Search for the cell housing the specified text and yield its (x, y) center coordinate. 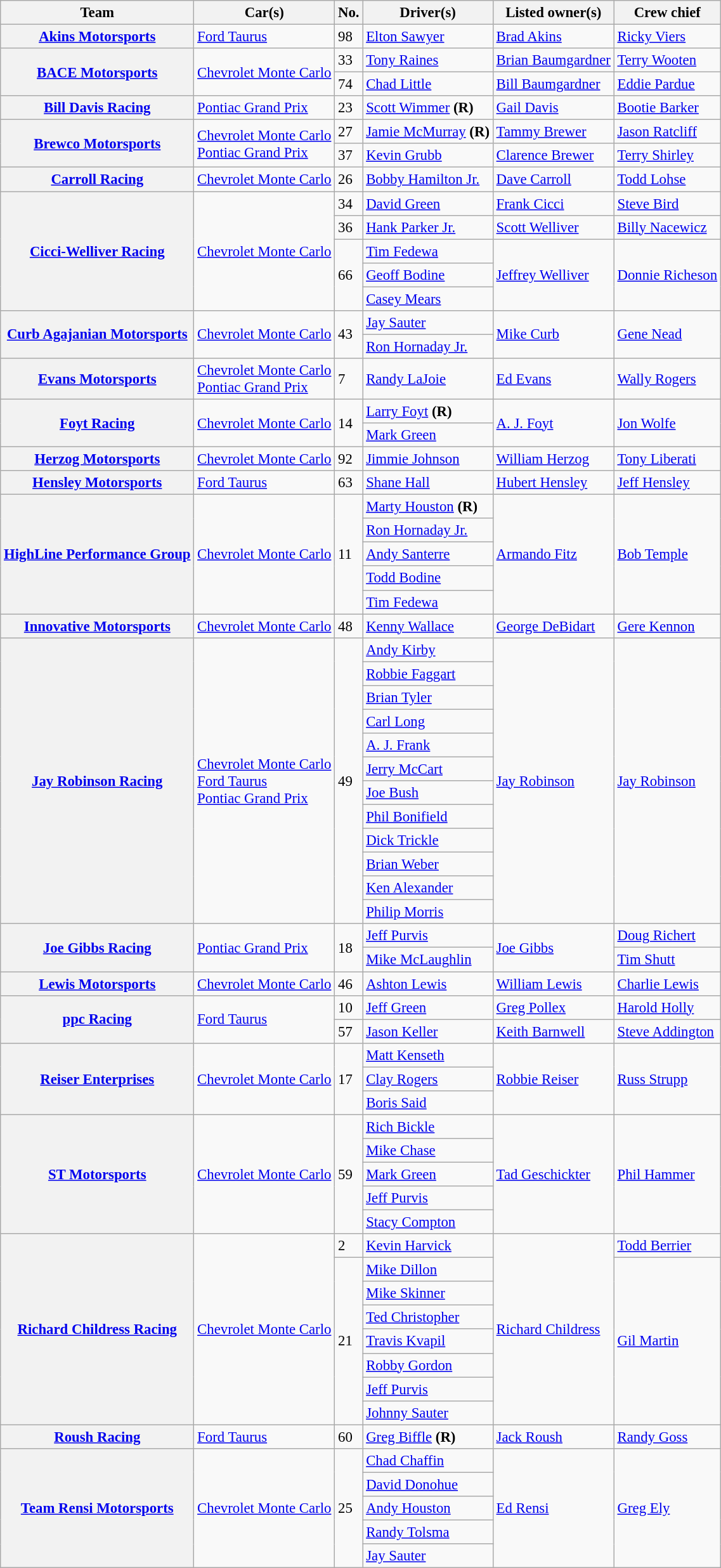
Tammy Brewer (553, 132)
Mike Skinner (427, 1293)
26 (349, 180)
Tim Shutt (667, 960)
Russ Strupp (667, 1078)
Kevin Grubb (427, 155)
98 (349, 37)
Reiser Enterprises (98, 1078)
14 (349, 422)
Bob Temple (667, 554)
60 (349, 1437)
Stacy Compton (427, 1222)
Robby Gordon (427, 1365)
William Lewis (553, 984)
ppc Racing (98, 1019)
Elton Sawyer (427, 37)
25 (349, 1508)
Brian Weber (427, 865)
Robbie Faggart (427, 674)
ST Motorsports (98, 1174)
Brian Baumgardner (553, 60)
Billy Nacewicz (667, 227)
David Green (427, 204)
BACE Motorsports (98, 72)
HighLine Performance Group (98, 554)
Larry Foyt (R) (427, 411)
33 (349, 60)
A. J. Foyt (553, 422)
Brian Tyler (427, 698)
Tony Liberati (667, 459)
Chad Little (427, 84)
Herzog Motorsports (98, 459)
Jay Robinson Racing (98, 780)
Doug Richert (667, 936)
Wally Rogers (667, 379)
Brewco Motorsports (98, 143)
59 (349, 1174)
Phil Hammer (667, 1174)
Jack Roush (553, 1437)
Mike McLaughlin (427, 960)
Dave Carroll (553, 180)
Chevrolet Monte CarloFord TaurusPontiac Grand Prix (264, 780)
Jamie McMurray (R) (427, 132)
Listed owner(s) (553, 13)
Team Rensi Motorsports (98, 1508)
A. J. Frank (427, 745)
Armando Fitz (553, 554)
Bill Davis Racing (98, 108)
18 (349, 948)
Hensley Motorsports (98, 483)
2 (349, 1246)
Andy Santerre (427, 554)
63 (349, 483)
Jerry McCart (427, 769)
Gil Martin (667, 1341)
Matt Kenseth (427, 1055)
Andy Houston (427, 1508)
Clarence Brewer (553, 155)
11 (349, 554)
Car(s) (264, 13)
Mike Chase (427, 1151)
37 (349, 155)
Geoff Bodine (427, 275)
Tony Raines (427, 60)
Greg Pollex (553, 1007)
Greg Ely (667, 1508)
43 (349, 335)
Terry Wooten (667, 60)
46 (349, 984)
17 (349, 1078)
Randy Goss (667, 1437)
Boris Said (427, 1103)
74 (349, 84)
Scott Wimmer (R) (427, 108)
Steve Bird (667, 204)
Gere Kennon (667, 626)
Eddie Pardue (667, 84)
Keith Barnwell (553, 1031)
Akins Motorsports (98, 37)
Ted Christopher (427, 1317)
Richard Childress Racing (98, 1330)
Ed Rensi (553, 1508)
48 (349, 626)
Casey Mears (427, 299)
Gail Davis (553, 108)
Philip Morris (427, 912)
Todd Bodine (427, 578)
George DeBidart (553, 626)
Ashton Lewis (427, 984)
Terry Shirley (667, 155)
Joe Gibbs (553, 948)
Charlie Lewis (667, 984)
William Herzog (553, 459)
No. (349, 13)
Carl Long (427, 721)
David Donohue (427, 1484)
Ed Evans (553, 379)
Clay Rogers (427, 1079)
Kevin Harvick (427, 1246)
10 (349, 1007)
Harold Holly (667, 1007)
Jeff Green (427, 1007)
Joe Bush (427, 793)
Steve Addington (667, 1031)
Ken Alexander (427, 888)
57 (349, 1031)
Todd Lohse (667, 180)
49 (349, 780)
Greg Biffle (R) (427, 1437)
Frank Cicci (553, 204)
Ricky Viers (667, 37)
Scott Welliver (553, 227)
Brad Akins (553, 37)
Tad Geschickter (553, 1174)
Donnie Richeson (667, 275)
92 (349, 459)
36 (349, 227)
Hank Parker Jr. (427, 227)
Mike Dillon (427, 1270)
Innovative Motorsports (98, 626)
27 (349, 132)
7 (349, 379)
Carroll Racing (98, 180)
Phil Bonifield (427, 817)
Roush Racing (98, 1437)
Kenny Wallace (427, 626)
Bootie Barker (667, 108)
Randy LaJoie (427, 379)
Jason Keller (427, 1031)
Andy Kirby (427, 650)
Rich Bickle (427, 1127)
Driver(s) (427, 13)
Jason Ratcliff (667, 132)
34 (349, 204)
Curb Agajanian Motorsports (98, 335)
Bobby Hamilton Jr. (427, 180)
Foyt Racing (98, 422)
Joe Gibbs Racing (98, 948)
Johnny Sauter (427, 1413)
Gene Nead (667, 335)
Evans Motorsports (98, 379)
Jon Wolfe (667, 422)
Bill Baumgardner (553, 84)
Travis Kvapil (427, 1342)
23 (349, 108)
Jeff Hensley (667, 483)
Marty Houston (R) (427, 507)
Cicci-Welliver Racing (98, 251)
Randy Tolsma (427, 1532)
Robbie Reiser (553, 1078)
66 (349, 275)
21 (349, 1341)
Todd Berrier (667, 1246)
Jeffrey Welliver (553, 275)
Shane Hall (427, 483)
Richard Childress (553, 1330)
Mike Curb (553, 335)
Jimmie Johnson (427, 459)
Chad Chaffin (427, 1461)
Team (98, 13)
Dick Trickle (427, 840)
Crew chief (667, 13)
Hubert Hensley (553, 483)
Lewis Motorsports (98, 984)
